Search for the cell housing the specified text and yield its [X, Y] center coordinate. 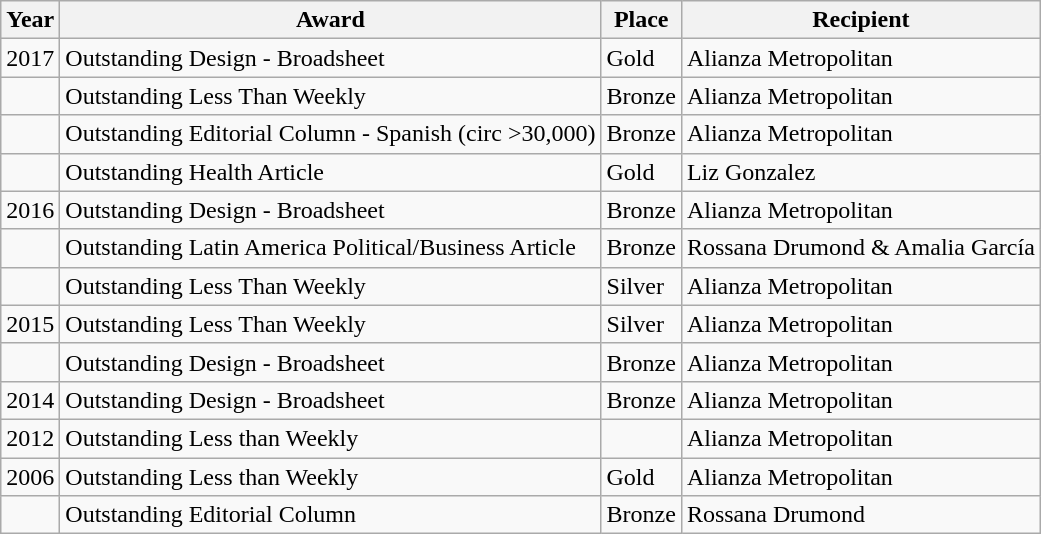
2012 [30, 438]
Recipient [860, 20]
Liz Gonzalez [860, 172]
2016 [30, 210]
Outstanding Editorial Column [330, 515]
Outstanding Latin America Political/Business Article [330, 248]
Award [330, 20]
2006 [30, 477]
2014 [30, 400]
Outstanding Health Article [330, 172]
2015 [30, 324]
2017 [30, 58]
Rossana Drumond & Amalia García [860, 248]
Rossana Drumond [860, 515]
Year [30, 20]
Outstanding Editorial Column - Spanish (circ >30,000) [330, 134]
Place [641, 20]
